Locate the cell with the specified text and output its [x, y] center coordinate. 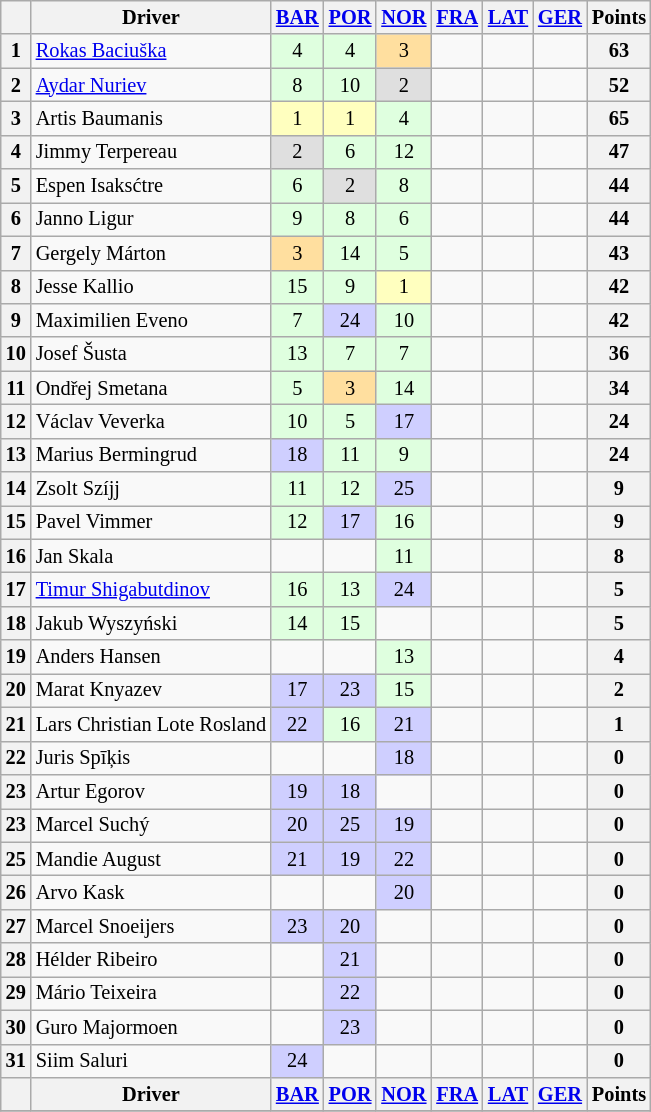
Aydar Nuriev [151, 85]
Guro Majormoen [151, 1027]
36 [619, 354]
Marcel Suchý [151, 825]
65 [619, 118]
Maximilien Eveno [151, 320]
Artur Egorov [151, 791]
Marat Knyazev [151, 690]
Artis Baumanis [151, 118]
Gergely Márton [151, 253]
Juris Spīķis [151, 758]
Josef Šusta [151, 354]
27 [16, 926]
Timur Shigabutdinov [151, 589]
28 [16, 960]
Jakub Wyszyński [151, 623]
Jesse Kallio [151, 287]
63 [619, 51]
Anders Hansen [151, 657]
Mário Teixeira [151, 993]
Marius Bermingrud [151, 455]
52 [619, 85]
34 [619, 388]
Václav Veverka [151, 421]
Ondřej Smetana [151, 388]
29 [16, 993]
Arvo Kask [151, 892]
47 [619, 152]
Janno Ligur [151, 219]
31 [16, 1061]
Espen Isaksćtre [151, 186]
43 [619, 253]
Marcel Snoeijers [151, 926]
Lars Christian Lote Rosland [151, 724]
Rokas Baciuška [151, 51]
Jan Skala [151, 556]
30 [16, 1027]
Zsolt Szíjj [151, 489]
26 [16, 892]
Mandie August [151, 859]
Hélder Ribeiro [151, 960]
Siim Saluri [151, 1061]
Jimmy Terpereau [151, 152]
Pavel Vimmer [151, 522]
